From the cell containing the given text, extract its center point as (X, Y) coordinate. 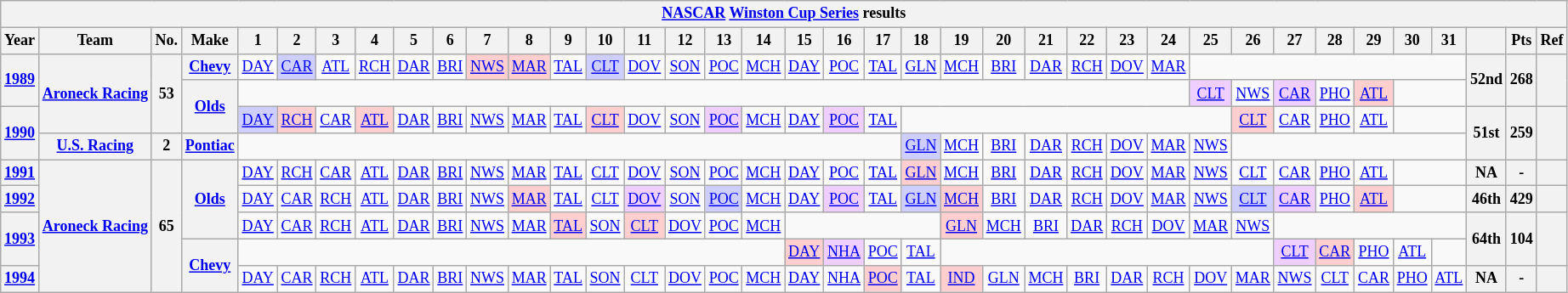
46th (1486, 199)
28 (1335, 41)
53 (167, 93)
1990 (20, 132)
17 (883, 41)
10 (605, 41)
No. (167, 41)
1 (258, 41)
Year (20, 41)
IND (962, 279)
U.S. Racing (95, 146)
Pts (1521, 41)
16 (844, 41)
9 (568, 41)
NASCAR Winston Cup Series results (784, 14)
Pontiac (209, 146)
29 (1374, 41)
15 (804, 41)
11 (645, 41)
1994 (20, 279)
18 (921, 41)
21 (1046, 41)
Make (209, 41)
26 (1253, 41)
20 (1003, 41)
24 (1168, 41)
7 (488, 41)
6 (451, 41)
64th (1486, 239)
31 (1449, 41)
1993 (20, 239)
104 (1521, 239)
268 (1521, 80)
8 (529, 41)
27 (1294, 41)
25 (1211, 41)
Team (95, 41)
51st (1486, 132)
3 (336, 41)
30 (1412, 41)
Ref (1552, 41)
429 (1521, 199)
52nd (1486, 80)
5 (413, 41)
1989 (20, 80)
65 (167, 226)
1992 (20, 199)
23 (1127, 41)
22 (1087, 41)
14 (764, 41)
1991 (20, 173)
259 (1521, 132)
13 (724, 41)
12 (685, 41)
19 (962, 41)
4 (375, 41)
